From the cell containing the given text, extract its center point as (x, y) coordinate. 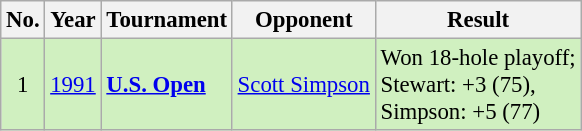
No. (23, 20)
1 (23, 85)
Tournament (166, 20)
Result (478, 20)
Won 18-hole playoff;Stewart: +3 (75),Simpson: +5 (77) (478, 85)
Year (73, 20)
Scott Simpson (304, 85)
Opponent (304, 20)
1991 (73, 85)
U.S. Open (166, 85)
